Capture the cell that displays the provided text and extract its (X, Y) central coordinate. 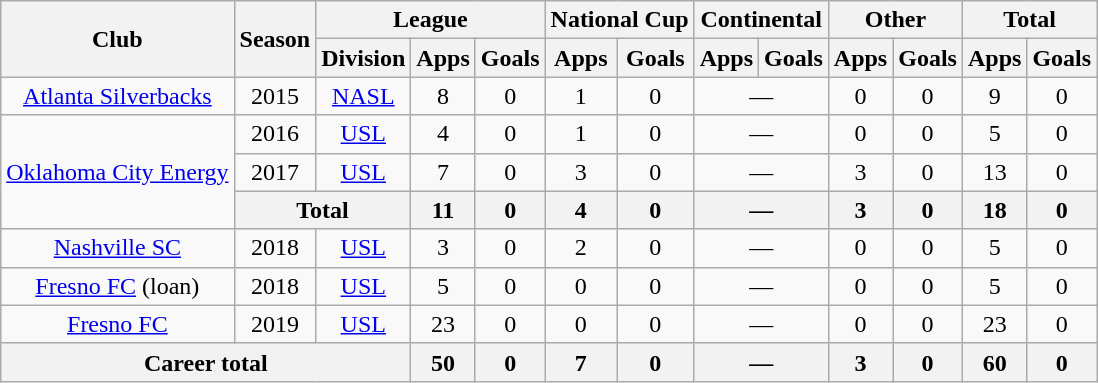
2016 (275, 134)
Other (895, 20)
National Cup (620, 20)
50 (443, 362)
Career total (206, 362)
18 (994, 210)
Fresno FC (loan) (118, 286)
Nashville SC (118, 248)
11 (443, 210)
Continental (761, 20)
13 (994, 172)
Club (118, 39)
2017 (275, 172)
NASL (364, 96)
8 (443, 96)
2015 (275, 96)
60 (994, 362)
Fresno FC (118, 324)
Atlanta Silverbacks (118, 96)
2019 (275, 324)
2 (581, 248)
Oklahoma City Energy (118, 172)
League (430, 20)
Season (275, 39)
9 (994, 96)
Division (364, 58)
